Provide the (x, y) coordinate of the cell's center where the given text is located.  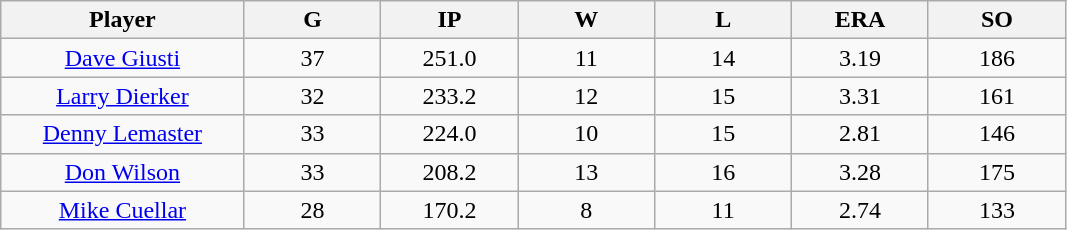
233.2 (450, 96)
G (312, 20)
3.28 (860, 172)
Mike Cuellar (122, 210)
175 (996, 172)
10 (586, 134)
16 (724, 172)
3.19 (860, 58)
161 (996, 96)
224.0 (450, 134)
32 (312, 96)
L (724, 20)
2.81 (860, 134)
ERA (860, 20)
251.0 (450, 58)
Larry Dierker (122, 96)
28 (312, 210)
14 (724, 58)
186 (996, 58)
2.74 (860, 210)
170.2 (450, 210)
13 (586, 172)
SO (996, 20)
3.31 (860, 96)
12 (586, 96)
W (586, 20)
37 (312, 58)
Don Wilson (122, 172)
IP (450, 20)
133 (996, 210)
8 (586, 210)
Denny Lemaster (122, 134)
146 (996, 134)
208.2 (450, 172)
Dave Giusti (122, 58)
Player (122, 20)
